Pinpoint the cell where the given text exists, returning its (X, Y) midpoint coordinate. 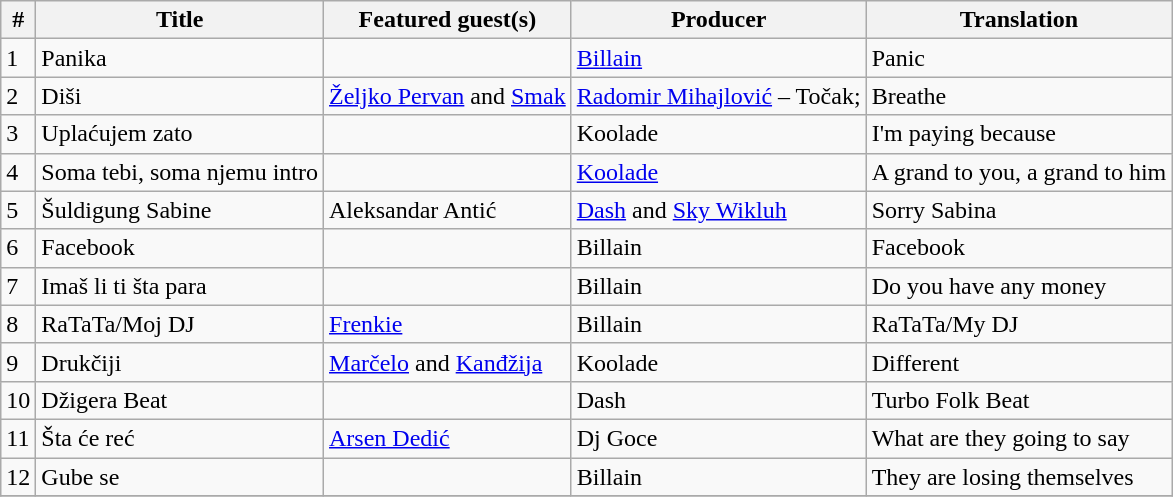
10 (18, 400)
Panic (1019, 58)
Imaš li ti šta para (180, 286)
12 (18, 477)
Title (180, 20)
Dj Goce (718, 438)
Arsen Dedić (448, 438)
Džigera Beat (180, 400)
Sorry Sabina (1019, 210)
What are they going to say (1019, 438)
Šta će reć (180, 438)
Frenkie (448, 324)
Šuldigung Sabine (180, 210)
4 (18, 172)
Dash and Sky Wikluh (718, 210)
Turbo Folk Beat (1019, 400)
Panika (180, 58)
Diši (180, 96)
# (18, 20)
RaTaTa/My DJ (1019, 324)
Do you have any money (1019, 286)
3 (18, 134)
Uplaćujem zato (180, 134)
Aleksandar Antić (448, 210)
5 (18, 210)
Breathe (1019, 96)
Željko Pervan and Smak (448, 96)
11 (18, 438)
Drukčiji (180, 362)
1 (18, 58)
8 (18, 324)
Different (1019, 362)
6 (18, 248)
They are losing themselves (1019, 477)
Soma tebi, soma njemu intro (180, 172)
I'm paying because (1019, 134)
Gube se (180, 477)
A grand to you, a grand to him (1019, 172)
Marčelo and Kanđžija (448, 362)
9 (18, 362)
Producer (718, 20)
2 (18, 96)
RaTaTa/Moj DJ (180, 324)
Dash (718, 400)
Featured guest(s) (448, 20)
7 (18, 286)
Translation (1019, 20)
Radomir Mihajlović – Točak; (718, 96)
